Capture the cell that displays the provided text and extract its (X, Y) central coordinate. 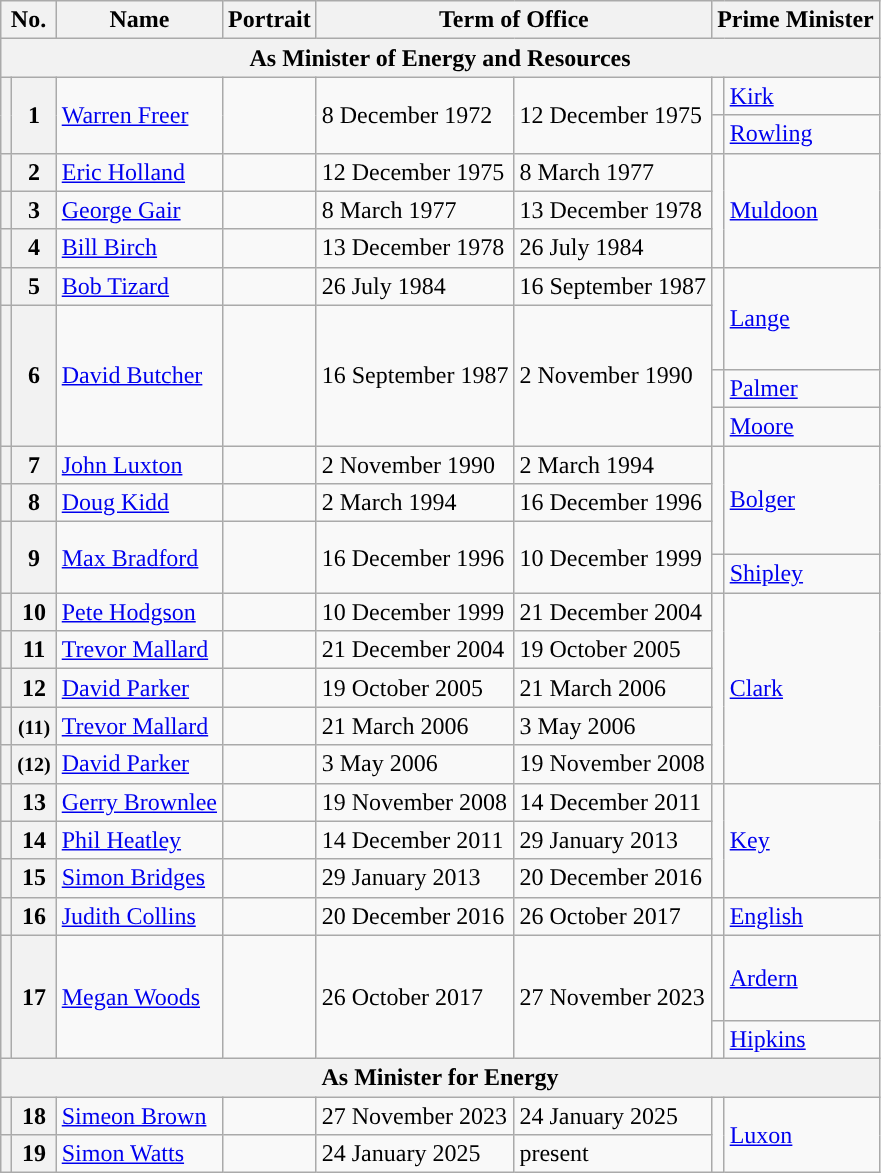
1 (34, 115)
(11) (34, 726)
16 (34, 916)
present (613, 1154)
Warren Freer (139, 115)
Lange (802, 318)
Gerry Brownlee (139, 802)
Shipley (802, 574)
8 December 1972 (415, 115)
17 (34, 996)
Pete Hodgson (139, 612)
Kirk (802, 96)
Term of Office (514, 20)
Max Bradford (139, 558)
Simon Watts (139, 1154)
Eric Holland (139, 172)
Rowling (802, 134)
Name (139, 20)
9 (34, 558)
7 (34, 465)
5 (34, 286)
As Minister of Energy and Resources (440, 58)
Bob Tizard (139, 286)
English (802, 916)
3 (34, 210)
18 (34, 1116)
Portrait (270, 20)
2 (34, 172)
Bill Birch (139, 248)
Moore (802, 427)
Simon Bridges (139, 878)
Clark (802, 688)
David Butcher (139, 375)
George Gair (139, 210)
Luxon (802, 1135)
Palmer (802, 389)
8 (34, 503)
Key (802, 840)
Prime Minister (796, 20)
13 (34, 802)
Phil Heatley (139, 840)
11 (34, 650)
Ardern (802, 978)
No. (28, 20)
(12) (34, 764)
6 (34, 375)
14 (34, 840)
15 (34, 878)
Doug Kidd (139, 503)
10 (34, 612)
Bolger (802, 500)
4 (34, 248)
Hipkins (802, 1040)
As Minister for Energy (440, 1078)
19 (34, 1154)
Muldoon (802, 210)
Simeon Brown (139, 1116)
Megan Woods (139, 996)
Judith Collins (139, 916)
12 (34, 688)
John Luxton (139, 465)
